Determine the [x, y] coordinate at the center of the cell enclosing the given text.  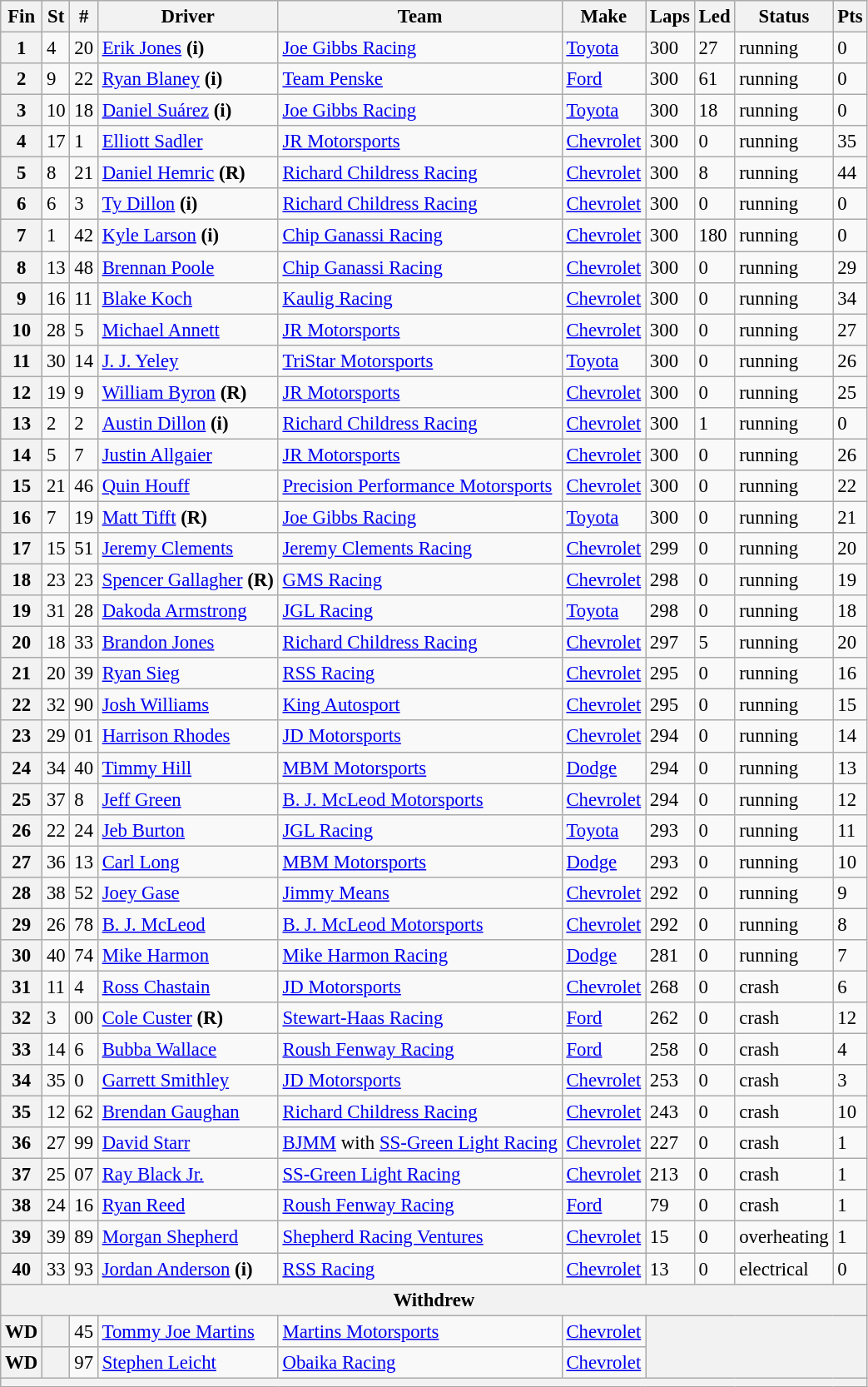
90 [83, 705]
Elliott Sadler [188, 142]
46 [83, 486]
Jeremy Clements Racing [419, 549]
Austin Dillon (i) [188, 424]
Matt Tifft (R) [188, 517]
Martins Motorsports [419, 1331]
King Autosport [419, 705]
Jeff Green [188, 799]
Dakoda Armstrong [188, 611]
J. J. Yeley [188, 360]
Precision Performance Motorsports [419, 486]
Ross Chastain [188, 987]
electrical [784, 1269]
Laps [671, 17]
Ryan Sieg [188, 674]
Stewart-Haas Racing [419, 1018]
Josh Williams [188, 705]
62 [83, 1112]
TriStar Motorsports [419, 360]
Driver [188, 17]
Ryan Blaney (i) [188, 79]
Kaulig Racing [419, 298]
227 [671, 1143]
258 [671, 1050]
Brennan Poole [188, 267]
Erik Jones (i) [188, 48]
Tommy Joe Martins [188, 1331]
61 [714, 79]
99 [83, 1143]
Jeb Burton [188, 830]
Morgan Shepherd [188, 1237]
Withdrew [434, 1300]
Ty Dillon (i) [188, 204]
Kyle Larson (i) [188, 236]
253 [671, 1081]
BJMM with SS-Green Light Racing [419, 1143]
B. J. McLeod [188, 924]
07 [83, 1175]
93 [83, 1269]
79 [671, 1206]
Quin Houff [188, 486]
Justin Allgaier [188, 455]
William Byron (R) [188, 392]
Daniel Hemric (R) [188, 173]
Bubba Wallace [188, 1050]
42 [83, 236]
44 [851, 173]
281 [671, 956]
262 [671, 1018]
Jimmy Means [419, 893]
Ray Black Jr. [188, 1175]
268 [671, 987]
00 [83, 1018]
# [83, 17]
48 [83, 267]
Harrison Rhodes [188, 737]
Garrett Smithley [188, 1081]
Led [714, 17]
45 [83, 1331]
Daniel Suárez (i) [188, 111]
Fin [22, 17]
Mike Harmon Racing [419, 956]
213 [671, 1175]
Jordan Anderson (i) [188, 1269]
89 [83, 1237]
GMS Racing [419, 580]
Spencer Gallagher (R) [188, 580]
Ryan Reed [188, 1206]
Pts [851, 17]
Brandon Jones [188, 643]
Carl Long [188, 862]
299 [671, 549]
297 [671, 643]
243 [671, 1112]
Jeremy Clements [188, 549]
78 [83, 924]
Joey Gase [188, 893]
Brendan Gaughan [188, 1112]
Cole Custer (R) [188, 1018]
01 [83, 737]
74 [83, 956]
Team [419, 17]
SS-Green Light Racing [419, 1175]
Make [603, 17]
St [57, 17]
Shepherd Racing Ventures [419, 1237]
Michael Annett [188, 330]
Team Penske [419, 79]
overheating [784, 1237]
51 [83, 549]
52 [83, 893]
Timmy Hill [188, 768]
Blake Koch [188, 298]
Obaika Racing [419, 1362]
Status [784, 17]
180 [714, 236]
David Starr [188, 1143]
Mike Harmon [188, 956]
97 [83, 1362]
Stephen Leicht [188, 1362]
